For the text-containing cell, return its midpoint in [X, Y] coordinate format. 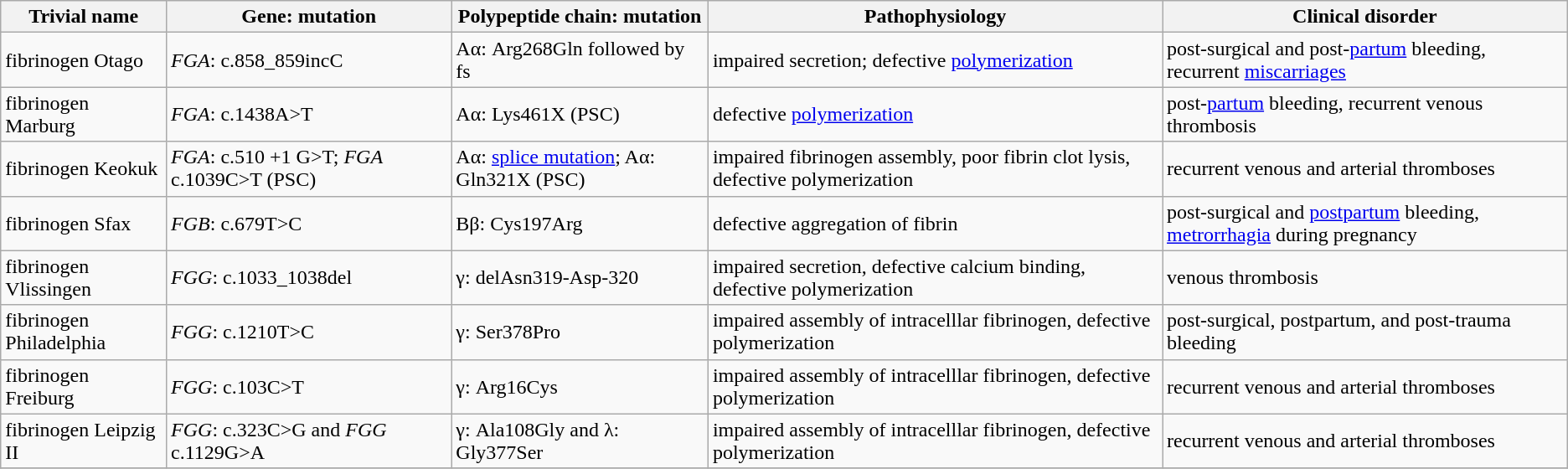
post-surgical, postpartum, and post-trauma bleeding [1365, 332]
FGG: c.1210T>C [309, 332]
post-surgical and postpartum bleeding, metrorrhagia during pregnancy [1365, 223]
FGG: c.1033_1038del [309, 278]
Clinical disorder [1365, 17]
γ: Arg16Cys [580, 387]
fibrinogen Otago [84, 60]
impaired secretion; defective polymerization [935, 60]
impaired fibrinogen assembly, poor fibrin clot lysis, defective polymerization [935, 169]
γ: Ser378Pro [580, 332]
Aα: Arg268Gln followed by fs [580, 60]
fibrinogen Keokuk [84, 169]
Aα: Lys461X (PSC) [580, 114]
venous thrombosis [1365, 278]
fibrinogen Freiburg [84, 387]
fibrinogen Sfax [84, 223]
FGA: c.1438A>T [309, 114]
FGA: c.510 +1 G>T; FGA c.1039C>T (PSC) [309, 169]
fibrinogen Philadelphia [84, 332]
Polypeptide chain: mutation [580, 17]
Pathophysiology [935, 17]
fibrinogen Vlissingen [84, 278]
Bβ: Cys197Arg [580, 223]
FGB: c.679T>C [309, 223]
Aα: splice mutation; Aα: Gln321X (PSC) [580, 169]
defective aggregation of fibrin [935, 223]
defective polymerization [935, 114]
FGG: c.103C>T [309, 387]
FGG: c.323C>G and FGG c.1129G>A [309, 441]
fibrinogen Marburg [84, 114]
Gene: mutation [309, 17]
γ: delAsn319-Asp-320 [580, 278]
Trivial name [84, 17]
fibrinogen Leipzig II [84, 441]
post-partum bleeding, recurrent venous thrombosis [1365, 114]
FGA: c.858_859incC [309, 60]
post-surgical and post-partum bleeding, recurrent miscarriages [1365, 60]
impaired secretion, defective calcium binding, defective polymerization [935, 278]
γ: Ala108Gly and λ: Gly377Ser [580, 441]
